Locate the cell with the specified text and output its [x, y] center coordinate. 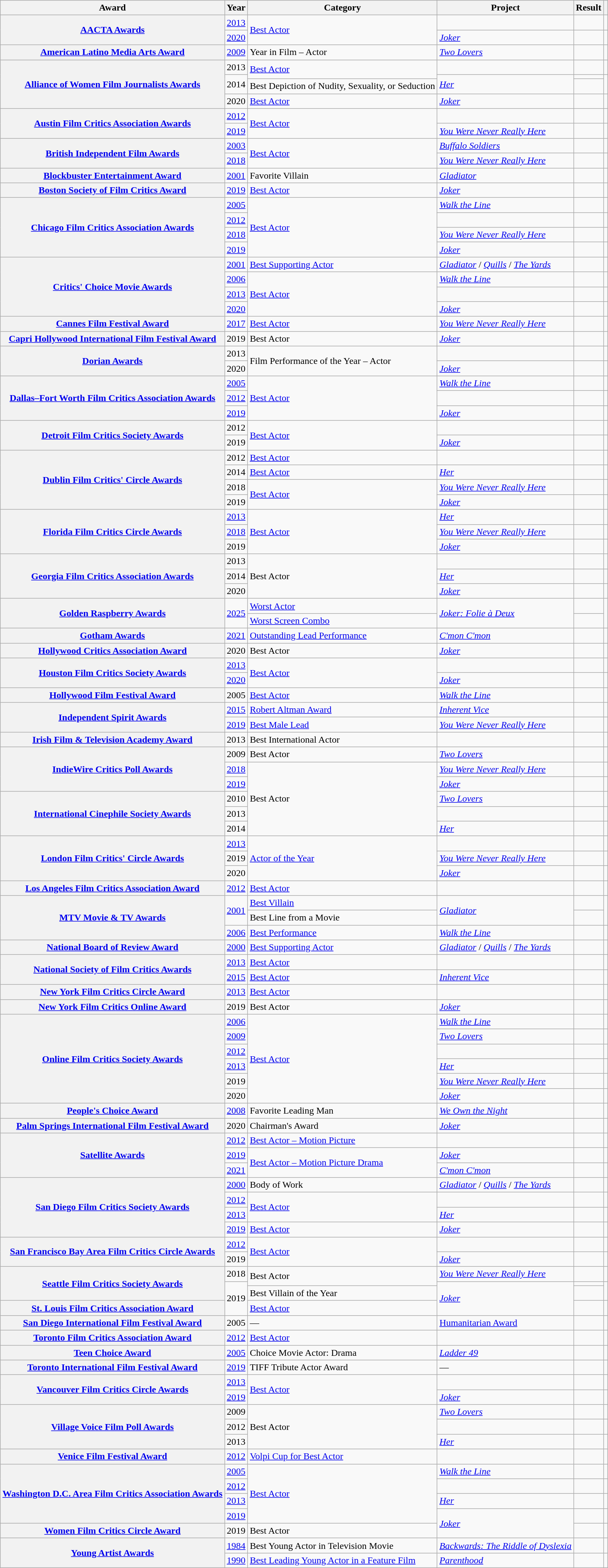
Georgia Film Critics Association Awards [113, 576]
2025 [236, 613]
Capri Hollywood International Film Festival Award [113, 339]
AACTA Awards [113, 30]
Favorite Leading Man [342, 1110]
Online Film Critics Society Awards [113, 1059]
Alliance of Women Film Journalists Awards [113, 84]
Hollywood Film Festival Award [113, 695]
Venice Film Festival Award [113, 1456]
Vancouver Film Critics Circle Awards [113, 1390]
Best International Actor [342, 740]
Parenthood [505, 1560]
Year in Film – Actor [342, 52]
Toronto Film Critics Association Award [113, 1337]
Dorian Awards [113, 361]
Backwards: The Riddle of Dyslexia [505, 1545]
Buffalo Soldiers [505, 145]
Women Film Critics Circle Award [113, 1531]
2003 [236, 145]
MTV Movie & TV Awards [113, 918]
TIFF Tribute Actor Award [342, 1368]
Critics' Choice Movie Awards [113, 287]
Best Depiction of Nudity, Sexuality, or Seduction [342, 86]
Project [505, 8]
Best Young Actor in Television Movie [342, 1545]
British Independent Film Awards [113, 153]
2017 [236, 324]
Best Actor – Motion Picture Drama [342, 1163]
Seattle Film Critics Society Awards [113, 1283]
Teen Choice Award [113, 1352]
Toronto International Film Festival Award [113, 1368]
Independent Spirit Awards [113, 717]
IndieWire Critics Poll Awards [113, 769]
Worst Screen Combo [342, 621]
Humanitarian Award [505, 1323]
Chicago Film Critics Association Awards [113, 227]
2010 [236, 799]
Florida Film Critics Circle Awards [113, 532]
Actor of the Year [342, 858]
New York Film Critics Online Award [113, 1007]
2008 [236, 1110]
Best Performance [342, 933]
Los Angeles Film Critics Association Award [113, 888]
Dublin Film Critics' Circle Awards [113, 480]
Young Artist Awards [113, 1553]
Best Leading Young Actor in a Feature Film [342, 1560]
Chairman's Award [342, 1125]
Volpi Cup for Best Actor [342, 1456]
Joker: Folie à Deux [505, 613]
Best Actor – Motion Picture [342, 1141]
Hollywood Critics Association Award [113, 650]
Ladder 49 [505, 1352]
Worst Actor [342, 606]
Best Villain [342, 903]
Best Line from a Movie [342, 918]
Film Performance of the Year – Actor [342, 361]
1984 [236, 1545]
Favorite Villain [342, 175]
New York Film Critics Circle Award [113, 992]
San Francisco Bay Area Film Critics Circle Awards [113, 1252]
Boston Society of Film Critics Award [113, 190]
Body of Work [342, 1185]
Cannes Film Festival Award [113, 324]
Result [589, 8]
Gotham Awards [113, 635]
Robert Altman Award [342, 710]
People's Choice Award [113, 1110]
Outstanding Lead Performance [342, 635]
Irish Film & Television Academy Award [113, 740]
Award [113, 8]
St. Louis Film Critics Association Award [113, 1308]
Satellite Awards [113, 1155]
1990 [236, 1560]
Washington D.C. Area Film Critics Association Awards [113, 1494]
London Film Critics' Circle Awards [113, 858]
American Latino Media Arts Award [113, 52]
We Own the Night [505, 1110]
Choice Movie Actor: Drama [342, 1352]
Austin Film Critics Association Awards [113, 123]
National Board of Review Award [113, 947]
San Diego International Film Festival Award [113, 1323]
Dallas–Fort Worth Film Critics Association Awards [113, 398]
Houston Film Critics Society Awards [113, 673]
Golden Raspberry Awards [113, 613]
International Cinephile Society Awards [113, 814]
Best Male Lead [342, 725]
Category [342, 8]
Year [236, 8]
Village Voice Film Poll Awards [113, 1427]
San Diego Film Critics Society Awards [113, 1207]
Best Villain of the Year [342, 1293]
National Society of Film Critics Awards [113, 970]
Palm Springs International Film Festival Award [113, 1125]
Blockbuster Entertainment Award [113, 175]
Detroit Film Critics Society Awards [113, 435]
